Determine the (X, Y) coordinate at the center of the cell enclosing the given text.  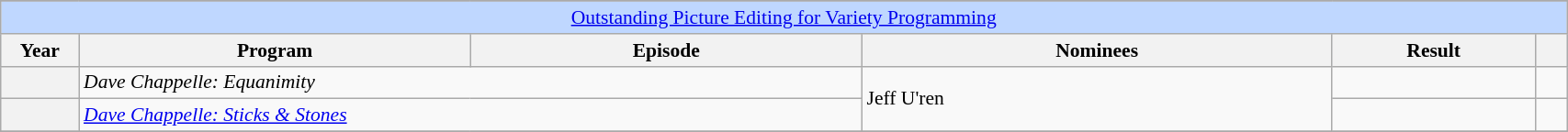
Year (40, 50)
Dave Chappelle: Sticks & Stones (470, 115)
Episode (666, 50)
Program (275, 50)
Jeff U'ren (1097, 99)
Outstanding Picture Editing for Variety Programming (784, 17)
Result (1434, 50)
Dave Chappelle: Equanimity (470, 82)
Nominees (1097, 50)
